From the cell containing the given text, extract its center point as (X, Y) coordinate. 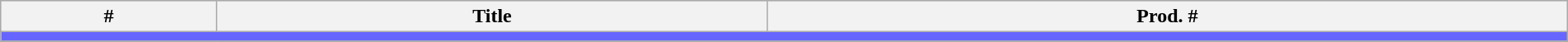
Prod. # (1167, 16)
# (109, 16)
Title (491, 16)
